Determine the (x, y) coordinate at the center of the cell enclosing the given text.  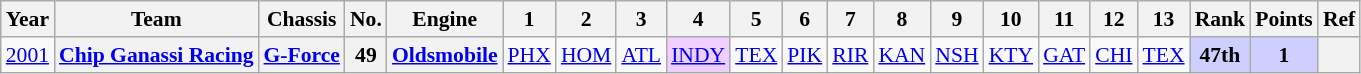
KAN (902, 55)
Chip Ganassi Racing (156, 55)
PHX (530, 55)
4 (698, 19)
GAT (1064, 55)
11 (1064, 19)
12 (1114, 19)
13 (1163, 19)
10 (1011, 19)
Engine (445, 19)
CHI (1114, 55)
6 (804, 19)
Chassis (302, 19)
PIK (804, 55)
Points (1284, 19)
5 (756, 19)
3 (641, 19)
INDY (698, 55)
Team (156, 19)
2001 (28, 55)
49 (366, 55)
Rank (1220, 19)
NSH (956, 55)
Ref (1339, 19)
Oldsmobile (445, 55)
KTY (1011, 55)
G-Force (302, 55)
Year (28, 19)
HOM (586, 55)
8 (902, 19)
7 (850, 19)
9 (956, 19)
2 (586, 19)
RIR (850, 55)
47th (1220, 55)
ATL (641, 55)
No. (366, 19)
